Identify which cell holds the provided text, then report its [X, Y] central coordinate. 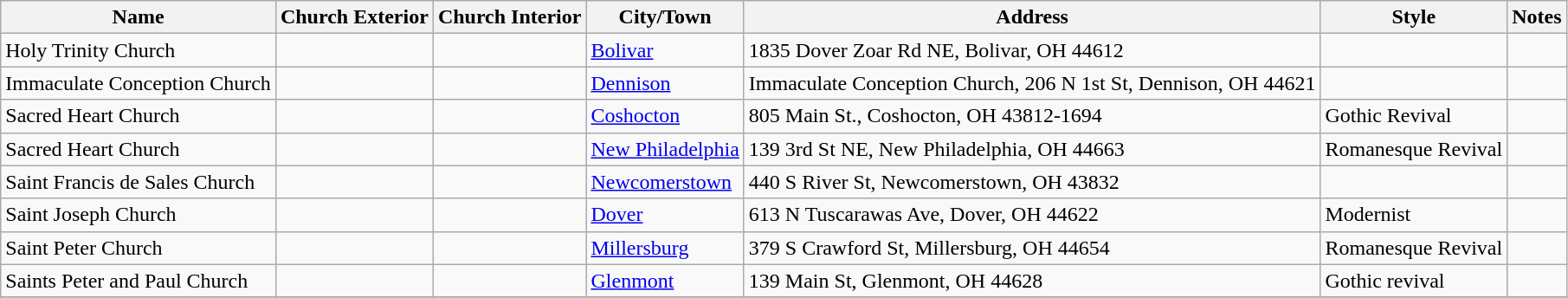
Holy Trinity Church [139, 50]
Bolivar [665, 50]
Glenmont [665, 281]
Gothic Revival [1414, 116]
Saint Francis de Sales Church [139, 182]
805 Main St., Coshocton, OH 43812-1694 [1032, 116]
Church Interior [509, 17]
Dover [665, 215]
613 N Tuscarawas Ave, Dover, OH 44622 [1032, 215]
Name [139, 17]
Notes [1537, 17]
379 S Crawford St, Millersburg, OH 44654 [1032, 248]
Coshocton [665, 116]
Saints Peter and Paul Church [139, 281]
Church Exterior [354, 17]
New Philadelphia [665, 149]
Millersburg [665, 248]
Gothic revival [1414, 281]
Immaculate Conception Church [139, 83]
Newcomerstown [665, 182]
Dennison [665, 83]
139 3rd St NE, New Philadelphia, OH 44663 [1032, 149]
139 Main St, Glenmont, OH 44628 [1032, 281]
Address [1032, 17]
Saint Joseph Church [139, 215]
Modernist [1414, 215]
City/Town [665, 17]
Immaculate Conception Church, 206 N 1st St, Dennison, OH 44621 [1032, 83]
Saint Peter Church [139, 248]
1835 Dover Zoar Rd NE, Bolivar, OH 44612 [1032, 50]
Style [1414, 17]
440 S River St, Newcomerstown, OH 43832 [1032, 182]
